From the cell containing the given text, extract its center point as (X, Y) coordinate. 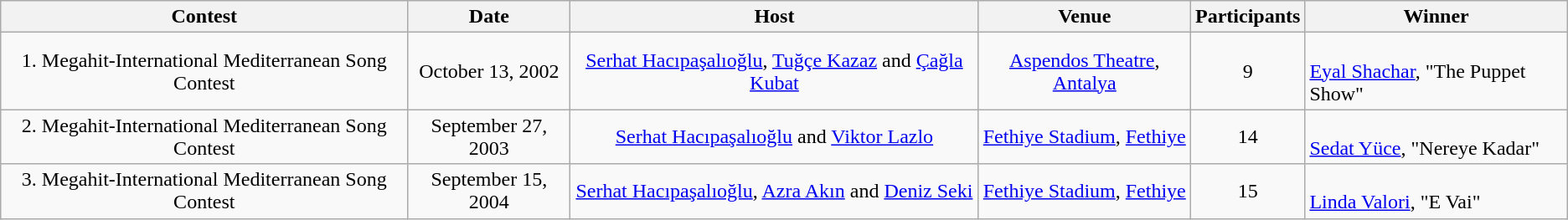
September 27, 2003 (489, 137)
15 (1248, 191)
Participants (1248, 17)
Venue (1085, 17)
2. Megahit-International Mediterranean Song Contest (204, 137)
September 15, 2004 (489, 191)
Eyal Shachar, "The Puppet Show" (1436, 71)
Serhat Hacıpaşalıoğlu, Azra Akın and Deniz Seki (774, 191)
Host (774, 17)
Linda Valori, "E Vai" (1436, 191)
Serhat Hacıpaşalıoğlu, Tuğçe Kazaz and Çağla Kubat (774, 71)
October 13, 2002 (489, 71)
Sedat Yüce, "Nereye Kadar" (1436, 137)
Contest (204, 17)
9 (1248, 71)
Winner (1436, 17)
Date (489, 17)
1. Megahit-International Mediterranean Song Contest (204, 71)
Serhat Hacıpaşalıoğlu and Viktor Lazlo (774, 137)
Aspendos Theatre, Antalya (1085, 71)
14 (1248, 137)
3. Megahit-International Mediterranean Song Contest (204, 191)
